For the text-containing cell, return its midpoint in [x, y] coordinate format. 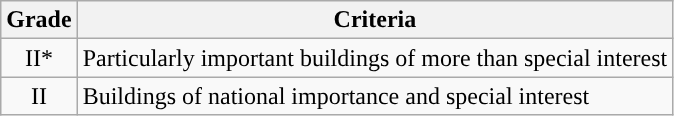
II* [39, 58]
Criteria [375, 20]
II [39, 96]
Buildings of national importance and special interest [375, 96]
Particularly important buildings of more than special interest [375, 58]
Grade [39, 20]
